Output the (x, y) coordinate of the center of the cell containing the given text.  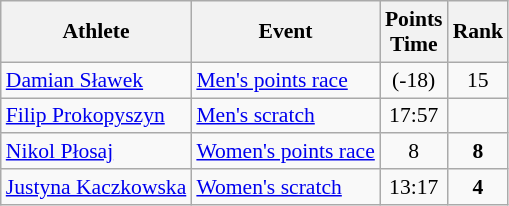
Men's scratch (286, 116)
Nikol Płosaj (96, 152)
PointsTime (414, 32)
Men's points race (286, 80)
13:17 (414, 187)
Athlete (96, 32)
Event (286, 32)
Women's points race (286, 152)
Women's scratch (286, 187)
Damian Sławek (96, 80)
(-18) (414, 80)
4 (478, 187)
Justyna Kaczkowska (96, 187)
Filip Prokopyszyn (96, 116)
17:57 (414, 116)
15 (478, 80)
Rank (478, 32)
